Output the (X, Y) coordinate of the center of the cell containing the given text.  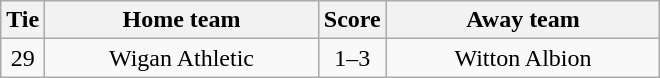
Home team (182, 20)
Away team (523, 20)
Score (352, 20)
Wigan Athletic (182, 58)
1–3 (352, 58)
Witton Albion (523, 58)
Tie (23, 20)
29 (23, 58)
